Determine the [x, y] coordinate at the center of the cell enclosing the given text.  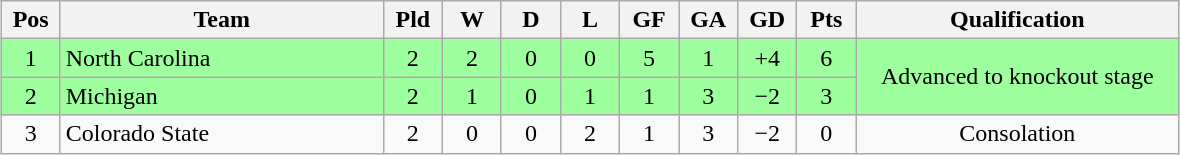
Advanced to knockout stage [1018, 77]
North Carolina [222, 58]
Consolation [1018, 134]
Michigan [222, 96]
Pld [412, 20]
D [530, 20]
Pts [826, 20]
GA [708, 20]
6 [826, 58]
GF [650, 20]
Colorado State [222, 134]
5 [650, 58]
L [590, 20]
Qualification [1018, 20]
W [472, 20]
GD [768, 20]
Pos [30, 20]
Team [222, 20]
+4 [768, 58]
